Provide the [X, Y] coordinate of the cell's center where the given text is located.  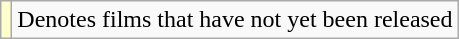
Denotes films that have not yet been released [235, 20]
